Return [x, y] of the center of cell containing provided text 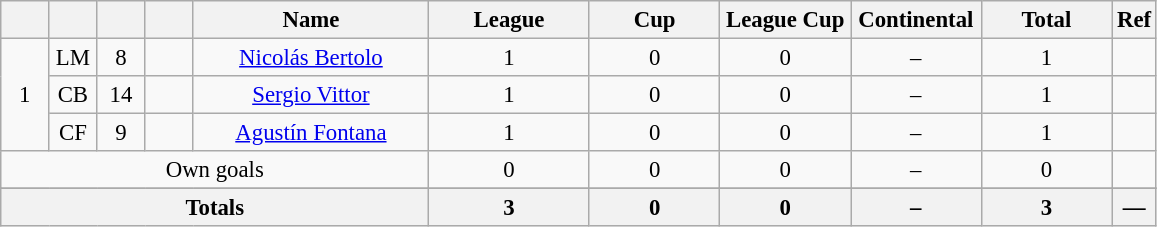
League Cup [786, 20]
League [510, 20]
Total [1046, 20]
Agustín Fontana [311, 133]
CB [73, 95]
— [1134, 208]
Own goals [215, 170]
Name [311, 20]
LM [73, 58]
8 [121, 58]
Continental [916, 20]
Totals [215, 208]
Cup [654, 20]
Ref [1134, 20]
Sergio Vittor [311, 95]
9 [121, 133]
14 [121, 95]
Nicolás Bertolo [311, 58]
CF [73, 133]
